Capture the cell that displays the provided text and extract its (x, y) central coordinate. 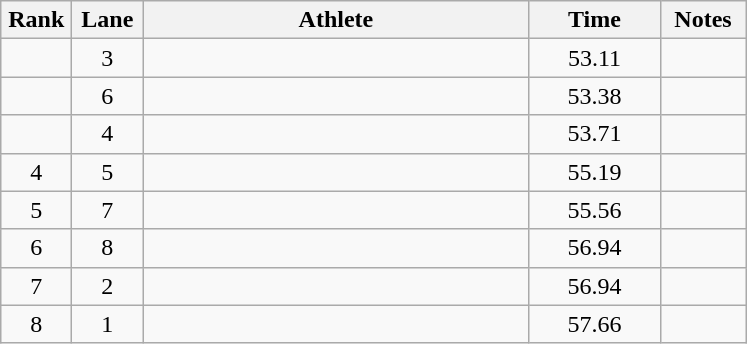
Time (594, 20)
2 (108, 286)
55.56 (594, 210)
1 (108, 324)
55.19 (594, 172)
57.66 (594, 324)
Athlete (336, 20)
53.71 (594, 134)
Lane (108, 20)
53.38 (594, 96)
53.11 (594, 58)
Notes (703, 20)
Rank (36, 20)
3 (108, 58)
